Return the (x, y) coordinate for the center point of the cell that contains the specified text.  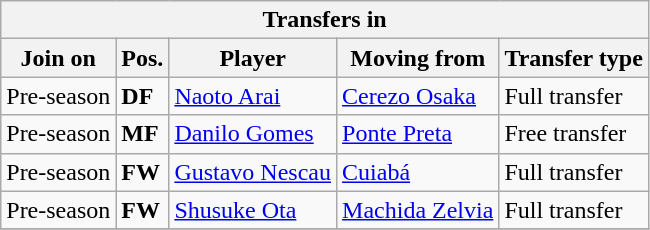
Naoto Arai (253, 96)
DF (142, 96)
Danilo Gomes (253, 134)
Pos. (142, 58)
Player (253, 58)
Cuiabá (418, 172)
MF (142, 134)
Transfer type (574, 58)
Machida Zelvia (418, 210)
Cerezo Osaka (418, 96)
Free transfer (574, 134)
Ponte Preta (418, 134)
Join on (58, 58)
Gustavo Nescau (253, 172)
Transfers in (325, 20)
Moving from (418, 58)
Shusuke Ota (253, 210)
